Pinpoint the cell where the given text exists, returning its (x, y) midpoint coordinate. 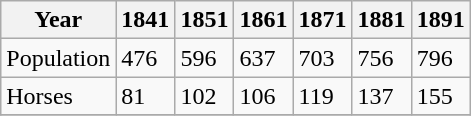
1871 (322, 20)
1851 (204, 20)
1841 (146, 20)
106 (264, 96)
756 (382, 58)
102 (204, 96)
476 (146, 58)
703 (322, 58)
Population (58, 58)
81 (146, 96)
596 (204, 58)
137 (382, 96)
119 (322, 96)
1881 (382, 20)
155 (440, 96)
Year (58, 20)
1891 (440, 20)
637 (264, 58)
1861 (264, 20)
Horses (58, 96)
796 (440, 58)
